Determine the (x, y) coordinate at the center of the cell enclosing the given text.  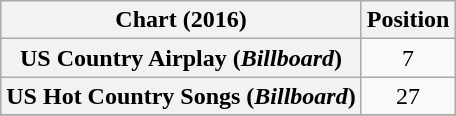
27 (408, 96)
US Hot Country Songs (Billboard) (181, 96)
Chart (2016) (181, 20)
Position (408, 20)
US Country Airplay (Billboard) (181, 58)
7 (408, 58)
